Find where the given text appears and provide that cell's center as [x, y] coordinate. 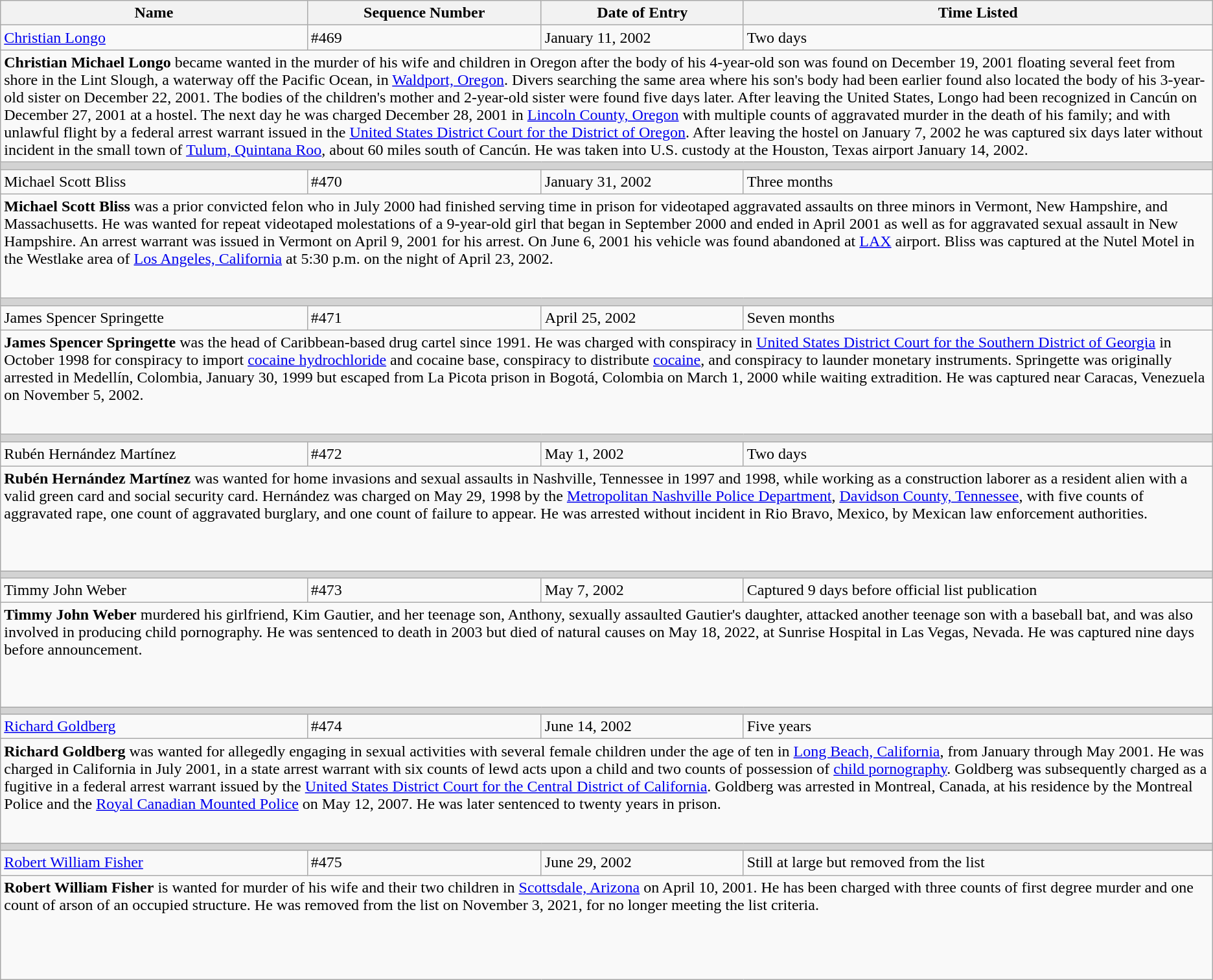
#475 [424, 863]
June 29, 2002 [642, 863]
#474 [424, 727]
January 11, 2002 [642, 38]
Michael Scott Bliss [154, 181]
Rubén Hernández Martínez [154, 454]
Date of Entry [642, 13]
Sequence Number [424, 13]
#472 [424, 454]
Timmy John Weber [154, 590]
June 14, 2002 [642, 727]
Richard Goldberg [154, 727]
Seven months [978, 318]
Three months [978, 181]
April 25, 2002 [642, 318]
January 31, 2002 [642, 181]
#470 [424, 181]
#471 [424, 318]
Christian Longo [154, 38]
#469 [424, 38]
Time Listed [978, 13]
Still at large but removed from the list [978, 863]
#473 [424, 590]
Five years [978, 727]
Robert William Fisher [154, 863]
May 7, 2002 [642, 590]
Name [154, 13]
James Spencer Springette [154, 318]
May 1, 2002 [642, 454]
Captured 9 days before official list publication [978, 590]
